Scan for the cell matching the given text and deliver its [x, y] coordinate at center. 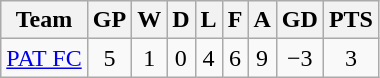
GD [300, 20]
Team [44, 20]
0 [181, 58]
3 [350, 58]
W [150, 20]
PAT FC [44, 58]
D [181, 20]
A [262, 20]
1 [150, 58]
F [235, 20]
9 [262, 58]
GP [109, 20]
PTS [350, 20]
5 [109, 58]
6 [235, 58]
−3 [300, 58]
L [208, 20]
4 [208, 58]
